From the cell containing the given text, extract its center point as (X, Y) coordinate. 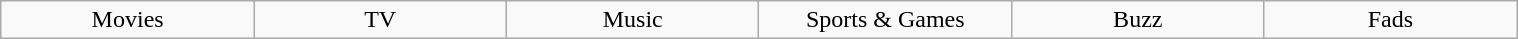
Buzz (1138, 20)
Sports & Games (886, 20)
Music (632, 20)
TV (380, 20)
Fads (1390, 20)
Movies (128, 20)
